Locate the cell with the specified text and output its [x, y] center coordinate. 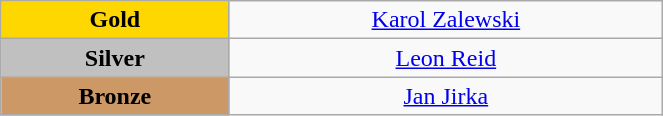
Leon Reid [446, 58]
Karol Zalewski [446, 20]
Gold [115, 20]
Silver [115, 58]
Bronze [115, 96]
Jan Jirka [446, 96]
